Scan for the cell matching the given text and deliver its [x, y] coordinate at center. 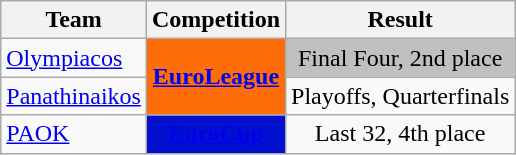
PAOK [74, 134]
EuroCup [216, 134]
EuroLeague [216, 77]
Last 32, 4th place [400, 134]
Playoffs, Quarterfinals [400, 96]
Result [400, 20]
Panathinaikos [74, 96]
Final Four, 2nd place [400, 58]
Competition [216, 20]
Olympiacos [74, 58]
Team [74, 20]
